Identify which cell holds the provided text, then report its [x, y] central coordinate. 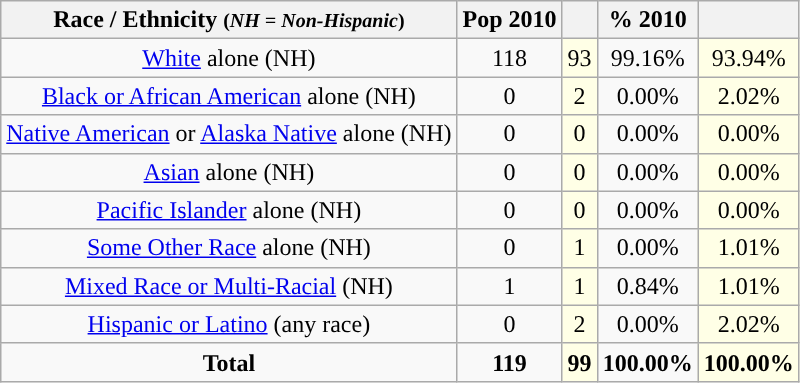
93 [580, 58]
118 [510, 58]
119 [510, 362]
Black or African American alone (NH) [229, 96]
Hispanic or Latino (any race) [229, 324]
Some Other Race alone (NH) [229, 248]
White alone (NH) [229, 58]
Asian alone (NH) [229, 172]
99 [580, 362]
Race / Ethnicity (NH = Non-Hispanic) [229, 20]
Mixed Race or Multi-Racial (NH) [229, 286]
99.16% [648, 58]
Total [229, 362]
0.84% [648, 286]
Native American or Alaska Native alone (NH) [229, 134]
Pop 2010 [510, 20]
93.94% [748, 58]
% 2010 [648, 20]
Pacific Islander alone (NH) [229, 210]
